Pinpoint the cell where the given text exists, returning its [X, Y] midpoint coordinate. 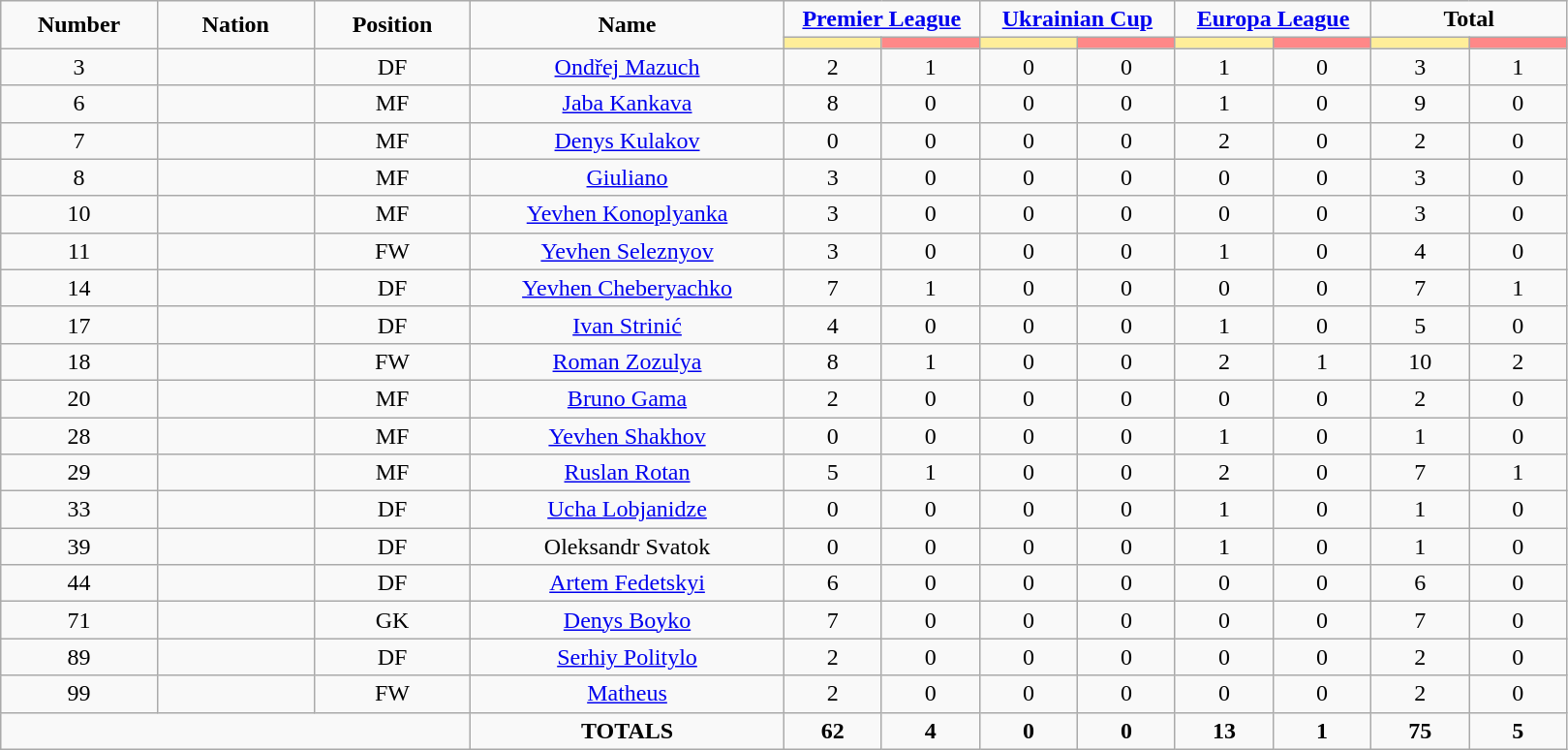
9 [1420, 104]
99 [79, 694]
Position [392, 25]
Ondřej Mazuch [628, 67]
Ivan Strinić [628, 325]
GK [392, 620]
13 [1224, 731]
Yevhen Cheberyachko [628, 288]
Bruno Gama [628, 398]
Giuliano [628, 177]
17 [79, 325]
Yevhen Seleznyov [628, 251]
33 [79, 510]
Jaba Kankava [628, 104]
Yevhen Konoplyanka [628, 214]
28 [79, 435]
Denys Kulakov [628, 141]
11 [79, 251]
Matheus [628, 694]
18 [79, 361]
39 [79, 547]
TOTALS [628, 731]
Yevhen Shakhov [628, 435]
Europa League [1273, 19]
Total [1469, 19]
Nation [235, 25]
62 [833, 731]
Ukrainian Cup [1077, 19]
89 [79, 657]
Premier League [881, 19]
Ucha Lobjanidze [628, 510]
75 [1420, 731]
Serhiy Politylo [628, 657]
29 [79, 473]
71 [79, 620]
14 [79, 288]
Artem Fedetskyi [628, 583]
Roman Zozulya [628, 361]
Ruslan Rotan [628, 473]
44 [79, 583]
20 [79, 398]
Denys Boyko [628, 620]
Oleksandr Svatok [628, 547]
Number [79, 25]
Name [628, 25]
